From the cell containing the given text, extract its center point as (x, y) coordinate. 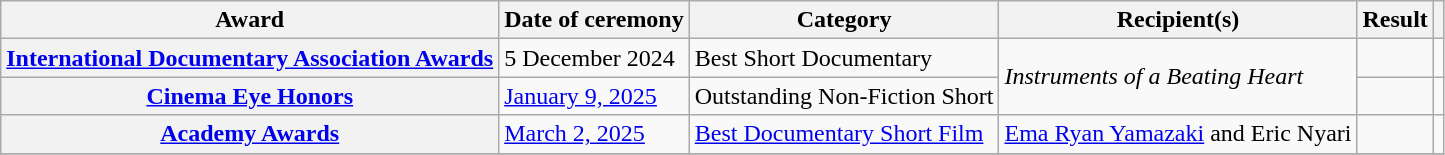
International Documentary Association Awards (250, 58)
January 9, 2025 (594, 96)
Award (250, 20)
Best Short Documentary (844, 58)
Ema Ryan Yamazaki and Eric Nyari (1178, 134)
Instruments of a Beating Heart (1178, 77)
Result (1395, 20)
Recipient(s) (1178, 20)
Best Documentary Short Film (844, 134)
Cinema Eye Honors (250, 96)
Outstanding Non-Fiction Short (844, 96)
Academy Awards (250, 134)
Category (844, 20)
Date of ceremony (594, 20)
March 2, 2025 (594, 134)
5 December 2024 (594, 58)
